Return the [x, y] coordinate for the center point of the cell that contains the specified text.  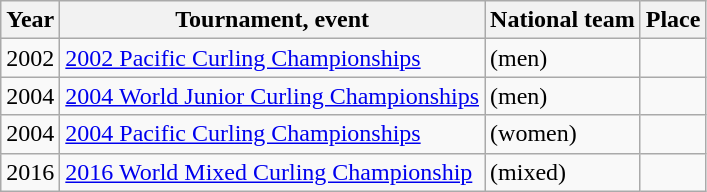
Tournament, event [272, 20]
2002 Pacific Curling Championships [272, 58]
2002 [30, 58]
2016 World Mixed Curling Championship [272, 172]
Year [30, 20]
National team [563, 20]
Place [673, 20]
(women) [563, 134]
2016 [30, 172]
(mixed) [563, 172]
2004 World Junior Curling Championships [272, 96]
2004 Pacific Curling Championships [272, 134]
